Pinpoint the cell where the given text exists, returning its [X, Y] midpoint coordinate. 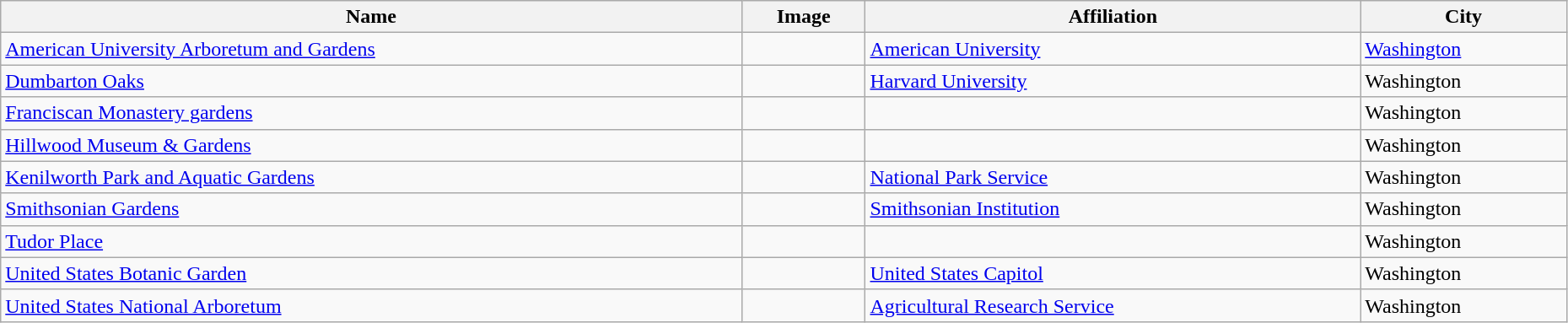
United States Capitol [1113, 273]
Franciscan Monastery gardens [371, 113]
Hillwood Museum & Gardens [371, 145]
Agricultural Research Service [1113, 305]
American University [1113, 49]
Harvard University [1113, 81]
Dumbarton Oaks [371, 81]
United States National Arboretum [371, 305]
American University Arboretum and Gardens [371, 49]
Smithsonian Gardens [371, 209]
Affiliation [1113, 17]
National Park Service [1113, 177]
Image [803, 17]
Name [371, 17]
United States Botanic Garden [371, 273]
Kenilworth Park and Aquatic Gardens [371, 177]
City [1464, 17]
Smithsonian Institution [1113, 209]
Tudor Place [371, 241]
